Locate the cell with the specified text and output its [X, Y] center coordinate. 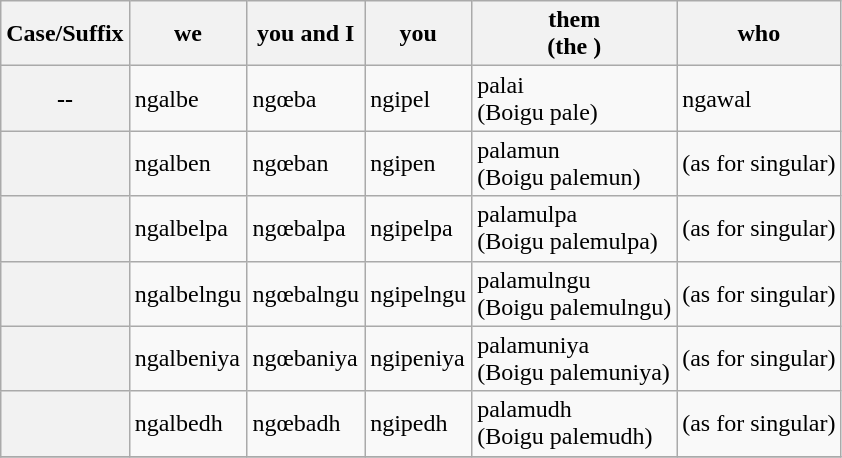
ngalbelpa [188, 228]
ngalbeniya [188, 358]
ngawal [759, 98]
ngalbelngu [188, 294]
ngœbalngu [306, 294]
ngipedh [418, 424]
ngipeniya [418, 358]
ngalben [188, 164]
palamulngu (Boigu palemulngu) [574, 294]
ngœbalpa [306, 228]
ngipelpa [418, 228]
palamun (Boigu palemun) [574, 164]
ngœba [306, 98]
ngipen [418, 164]
ngœbaniya [306, 358]
ngipelngu [418, 294]
Case/Suffix [65, 34]
them (the ) [574, 34]
you and I [306, 34]
palai (Boigu pale) [574, 98]
ngœban [306, 164]
ngipel [418, 98]
who [759, 34]
ngalbe [188, 98]
palamuniya (Boigu palemuniya) [574, 358]
palamudh (Boigu palemudh) [574, 424]
we [188, 34]
palamulpa (Boigu palemulpa) [574, 228]
ngalbedh [188, 424]
-- [65, 98]
ngœbadh [306, 424]
you [418, 34]
